Scan for the cell matching the given text and deliver its [X, Y] coordinate at center. 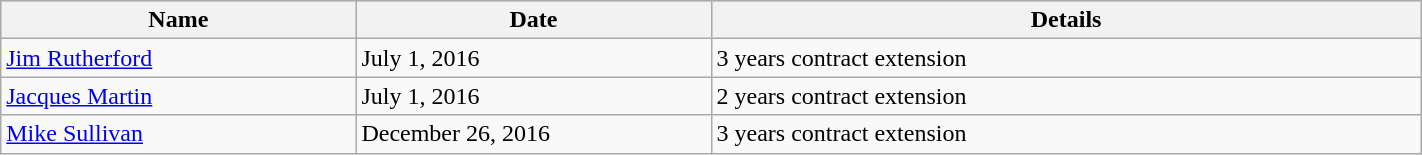
Mike Sullivan [178, 134]
2 years contract extension [1066, 96]
Jim Rutherford [178, 58]
December 26, 2016 [534, 134]
Name [178, 20]
Details [1066, 20]
Date [534, 20]
Jacques Martin [178, 96]
